Identify which cell holds the provided text, then report its [x, y] central coordinate. 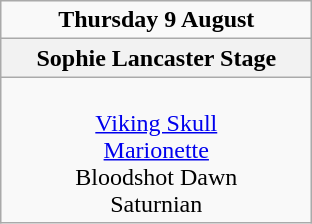
Sophie Lancaster Stage [156, 58]
Thursday 9 August [156, 20]
Viking Skull Marionette Bloodshot Dawn Saturnian [156, 150]
